Find where the given text appears and provide that cell's center as [X, Y] coordinate. 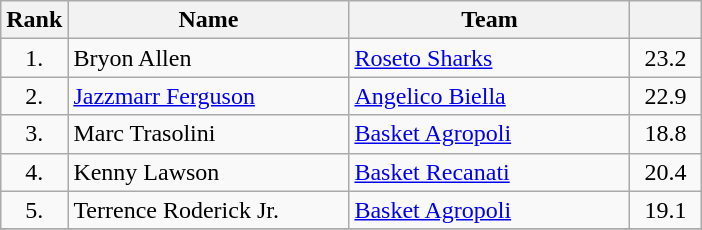
5. [34, 210]
Jazzmarr Ferguson [208, 96]
3. [34, 134]
Bryon Allen [208, 58]
Marc Trasolini [208, 134]
Basket Recanati [490, 172]
Kenny Lawson [208, 172]
19.1 [666, 210]
23.2 [666, 58]
2. [34, 96]
Angelico Biella [490, 96]
Roseto Sharks [490, 58]
Terrence Roderick Jr. [208, 210]
Team [490, 20]
1. [34, 58]
18.8 [666, 134]
20.4 [666, 172]
Name [208, 20]
4. [34, 172]
22.9 [666, 96]
Rank [34, 20]
